Find where the given text appears and provide that cell's center as [x, y] coordinate. 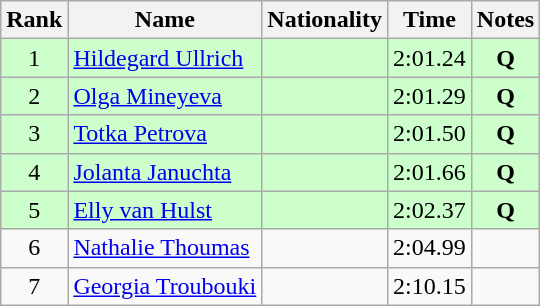
Totka Petrova [165, 134]
Hildegard Ullrich [165, 58]
2:02.37 [430, 210]
Name [165, 20]
7 [34, 286]
4 [34, 172]
2 [34, 96]
Georgia Troubouki [165, 286]
Nationality [325, 20]
2:01.50 [430, 134]
Rank [34, 20]
6 [34, 248]
Time [430, 20]
Olga Mineyeva [165, 96]
Notes [505, 20]
2:04.99 [430, 248]
2:01.29 [430, 96]
1 [34, 58]
5 [34, 210]
Nathalie Thoumas [165, 248]
2:01.24 [430, 58]
Jolanta Januchta [165, 172]
2:01.66 [430, 172]
2:10.15 [430, 286]
Elly van Hulst [165, 210]
3 [34, 134]
